Output the (X, Y) coordinate of the center of the cell containing the given text.  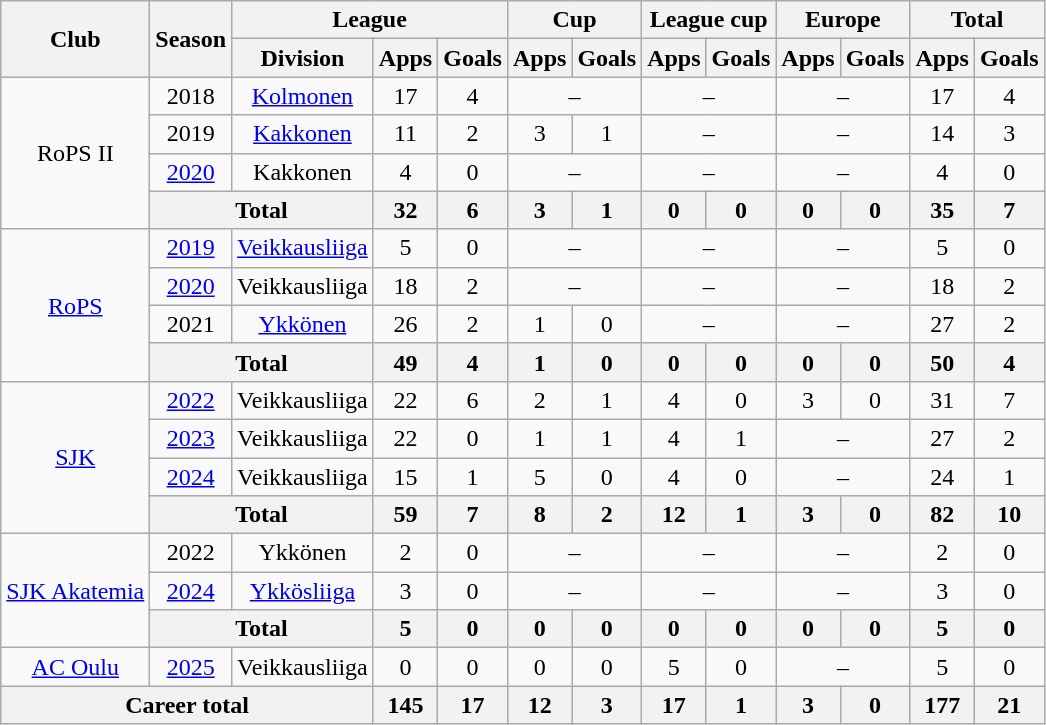
Division (303, 58)
59 (405, 515)
145 (405, 705)
50 (942, 362)
AC Oulu (76, 667)
Career total (188, 705)
Europe (843, 20)
82 (942, 515)
RoPS II (76, 153)
21 (1009, 705)
2021 (191, 324)
Season (191, 39)
11 (405, 134)
15 (405, 477)
Cup (574, 20)
2023 (191, 438)
177 (942, 705)
8 (539, 515)
26 (405, 324)
32 (405, 210)
Ykkösliiga (303, 591)
24 (942, 477)
RoPS (76, 305)
14 (942, 134)
Kolmonen (303, 96)
SJK (76, 457)
Club (76, 39)
League cup (709, 20)
35 (942, 210)
49 (405, 362)
10 (1009, 515)
League (370, 20)
SJK Akatemia (76, 591)
2025 (191, 667)
31 (942, 400)
2018 (191, 96)
